Provide the [X, Y] coordinate of the cell's center where the given text is located.  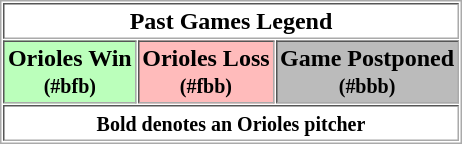
Orioles Win (#bfb) [70, 72]
Game Postponed (#bbb) [368, 72]
Bold denotes an Orioles pitcher [230, 123]
Past Games Legend [230, 21]
Orioles Loss (#fbb) [206, 72]
